For the text-containing cell, return its midpoint in [x, y] coordinate format. 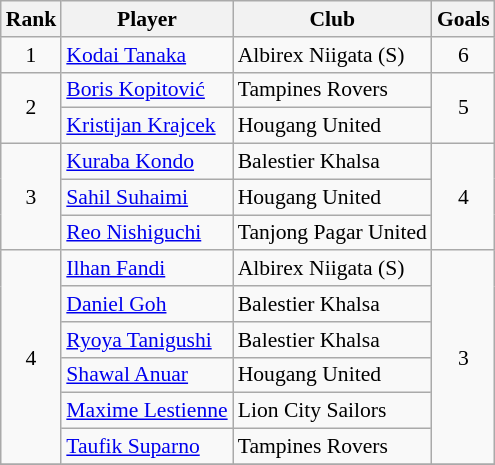
Maxime Lestienne [146, 411]
Player [146, 19]
Club [332, 19]
1 [32, 55]
Sahil Suhaimi [146, 197]
Rank [32, 19]
Goals [464, 19]
6 [464, 55]
Shawal Anuar [146, 375]
Kuraba Kondo [146, 162]
Kodai Tanaka [146, 55]
Ilhan Fandi [146, 269]
Boris Kopitović [146, 90]
Kristijan Krajcek [146, 126]
Taufik Suparno [146, 447]
Ryoya Tanigushi [146, 340]
Daniel Goh [146, 304]
2 [32, 108]
5 [464, 108]
Lion City Sailors [332, 411]
Tanjong Pagar United [332, 233]
Reo Nishiguchi [146, 233]
